Find where the given text appears and provide that cell's center as (X, Y) coordinate. 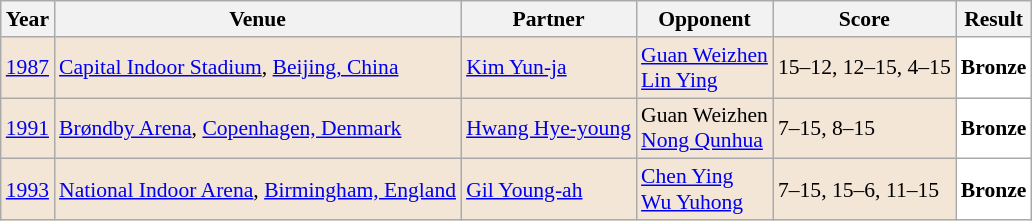
Gil Young-ah (548, 190)
Guan Weizhen Nong Qunhua (704, 128)
15–12, 12–15, 4–15 (864, 68)
Chen Ying Wu Yuhong (704, 190)
Result (994, 19)
Brøndby Arena, Copenhagen, Denmark (258, 128)
1993 (28, 190)
1987 (28, 68)
7–15, 8–15 (864, 128)
Score (864, 19)
Year (28, 19)
Venue (258, 19)
7–15, 15–6, 11–15 (864, 190)
Opponent (704, 19)
Kim Yun-ja (548, 68)
Partner (548, 19)
National Indoor Arena, Birmingham, England (258, 190)
Capital Indoor Stadium, Beijing, China (258, 68)
Hwang Hye-young (548, 128)
Guan Weizhen Lin Ying (704, 68)
1991 (28, 128)
